For the text-containing cell, return its midpoint in (X, Y) coordinate format. 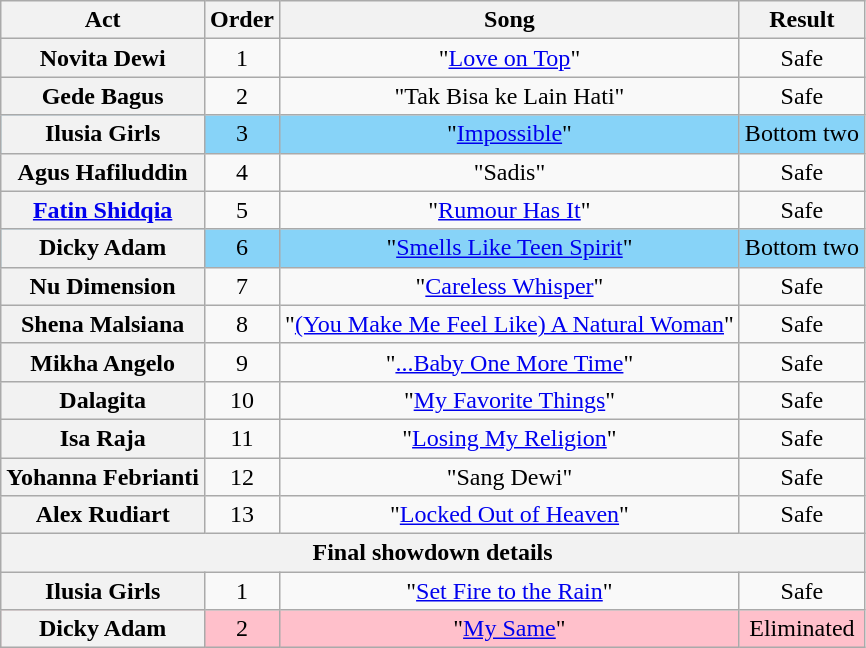
Dalagita (103, 400)
Agus Hafiluddin (103, 172)
"(You Make Me Feel Like) A Natural Woman" (510, 324)
11 (242, 438)
"Impossible" (510, 134)
Song (510, 20)
Fatin Shidqia (103, 210)
"Set Fire to the Rain" (510, 591)
"...Baby One More Time" (510, 362)
"Love on Top" (510, 58)
5 (242, 210)
Eliminated (802, 629)
Yohanna Febrianti (103, 477)
Novita Dewi (103, 58)
13 (242, 515)
7 (242, 286)
Mikha Angelo (103, 362)
3 (242, 134)
"Tak Bisa ke Lain Hati" (510, 96)
"My Same" (510, 629)
"My Favorite Things" (510, 400)
6 (242, 248)
Alex Rudiart (103, 515)
"Sadis" (510, 172)
9 (242, 362)
"Rumour Has It" (510, 210)
"Locked Out of Heaven" (510, 515)
10 (242, 400)
Gede Bagus (103, 96)
Result (802, 20)
"Losing My Religion" (510, 438)
Shena Malsiana (103, 324)
Isa Raja (103, 438)
Final showdown details (433, 553)
"Careless Whisper" (510, 286)
"Smells Like Teen Spirit" (510, 248)
4 (242, 172)
Order (242, 20)
Nu Dimension (103, 286)
Act (103, 20)
"Sang Dewi" (510, 477)
12 (242, 477)
8 (242, 324)
